Return the [X, Y] coordinate for the center point of the cell that contains the specified text.  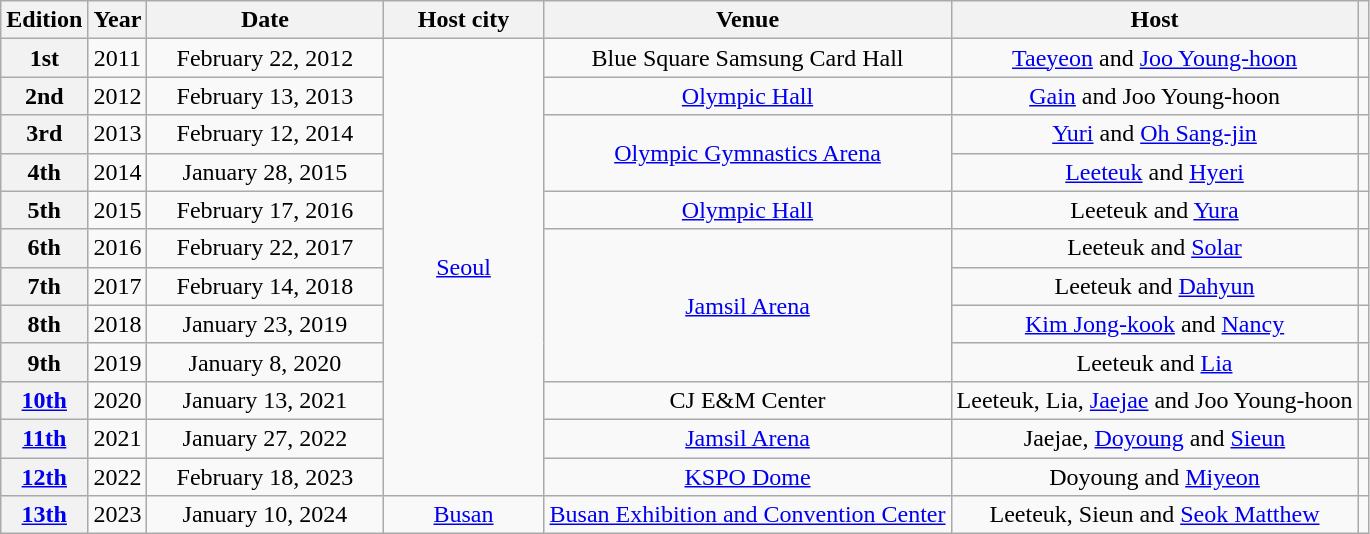
13th [44, 515]
Doyoung and Miyeon [1154, 477]
Busan [464, 515]
Jaejae, Doyoung and Sieun [1154, 438]
8th [44, 324]
Edition [44, 20]
1st [44, 58]
2017 [118, 286]
Gain and Joo Young-hoon [1154, 96]
February 22, 2012 [265, 58]
4th [44, 172]
Olympic Gymnastics Arena [748, 153]
January 28, 2015 [265, 172]
9th [44, 362]
12th [44, 477]
5th [44, 210]
Year [118, 20]
2019 [118, 362]
February 17, 2016 [265, 210]
2013 [118, 134]
February 22, 2017 [265, 248]
2nd [44, 96]
Leeteuk and Yura [1154, 210]
Busan Exhibition and Convention Center [748, 515]
Leeteuk, Sieun and Seok Matthew [1154, 515]
January 23, 2019 [265, 324]
Leeteuk and Hyeri [1154, 172]
CJ E&M Center [748, 400]
Blue Square Samsung Card Hall [748, 58]
2015 [118, 210]
Kim Jong-kook and Nancy [1154, 324]
2016 [118, 248]
2011 [118, 58]
January 10, 2024 [265, 515]
6th [44, 248]
KSPO Dome [748, 477]
Host [1154, 20]
Venue [748, 20]
3rd [44, 134]
January 13, 2021 [265, 400]
Leeteuk and Dahyun [1154, 286]
February 12, 2014 [265, 134]
11th [44, 438]
2014 [118, 172]
Leeteuk, Lia, Jaejae and Joo Young-hoon [1154, 400]
2020 [118, 400]
Seoul [464, 268]
10th [44, 400]
2012 [118, 96]
Date [265, 20]
2023 [118, 515]
February 13, 2013 [265, 96]
Taeyeon and Joo Young-hoon [1154, 58]
2021 [118, 438]
Host city [464, 20]
January 27, 2022 [265, 438]
Yuri and Oh Sang-jin [1154, 134]
2018 [118, 324]
January 8, 2020 [265, 362]
Leeteuk and Lia [1154, 362]
February 14, 2018 [265, 286]
February 18, 2023 [265, 477]
Leeteuk and Solar [1154, 248]
7th [44, 286]
2022 [118, 477]
